For the text-containing cell, return its midpoint in (X, Y) coordinate format. 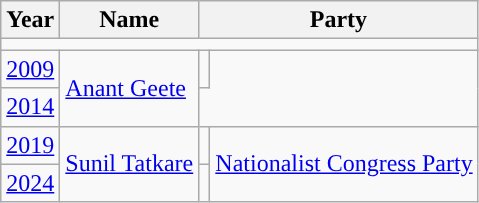
Name (130, 20)
2009 (30, 69)
2014 (30, 107)
Nationalist Congress Party (344, 164)
Party (338, 20)
2019 (30, 145)
Year (30, 20)
Anant Geete (130, 88)
2024 (30, 183)
Sunil Tatkare (130, 164)
